Locate the cell with the specified text and output its [x, y] center coordinate. 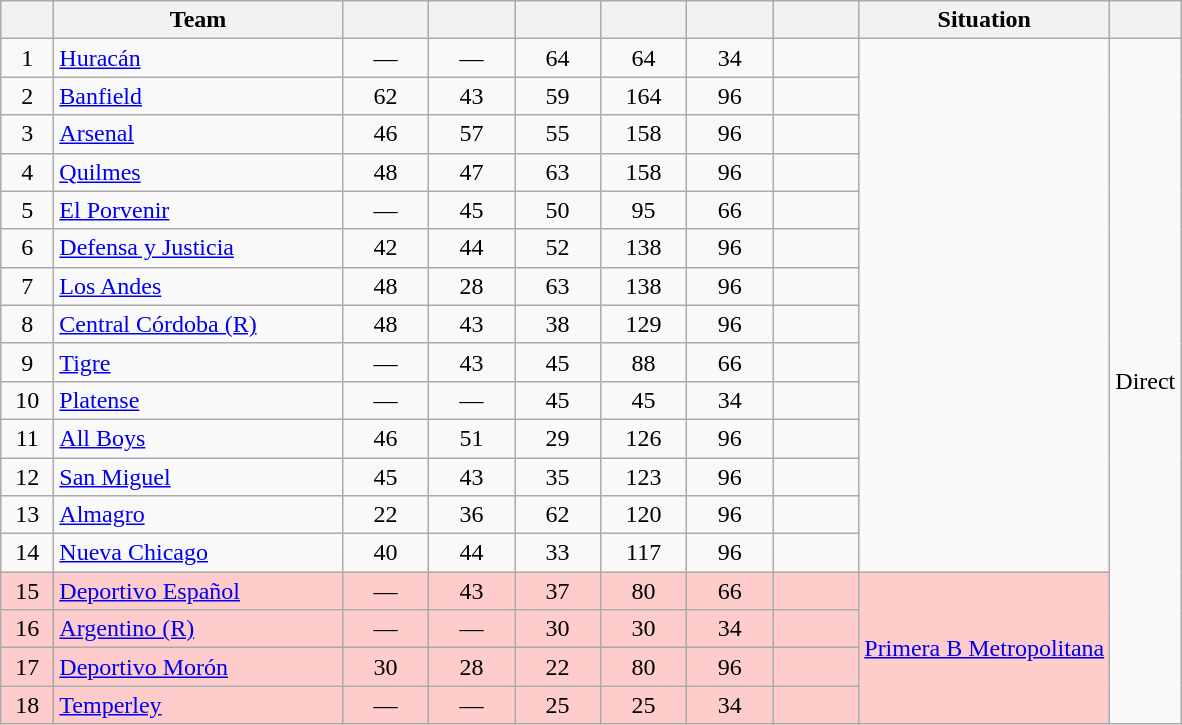
37 [557, 591]
6 [28, 248]
Deportivo Español [198, 591]
8 [28, 324]
2 [28, 96]
120 [644, 515]
Primera B Metropolitana [984, 648]
40 [385, 553]
Huracán [198, 58]
Tigre [198, 362]
San Miguel [198, 477]
1 [28, 58]
Situation [984, 20]
Defensa y Justicia [198, 248]
38 [557, 324]
126 [644, 438]
164 [644, 96]
33 [557, 553]
14 [28, 553]
Team [198, 20]
Banfield [198, 96]
55 [557, 134]
Deportivo Morón [198, 667]
Arsenal [198, 134]
4 [28, 172]
12 [28, 477]
50 [557, 210]
10 [28, 400]
Nueva Chicago [198, 553]
17 [28, 667]
9 [28, 362]
Direct [1146, 382]
All Boys [198, 438]
51 [471, 438]
3 [28, 134]
129 [644, 324]
11 [28, 438]
Argentino (R) [198, 629]
Temperley [198, 705]
42 [385, 248]
36 [471, 515]
88 [644, 362]
Almagro [198, 515]
15 [28, 591]
95 [644, 210]
29 [557, 438]
Los Andes [198, 286]
Quilmes [198, 172]
13 [28, 515]
5 [28, 210]
47 [471, 172]
123 [644, 477]
Platense [198, 400]
57 [471, 134]
El Porvenir [198, 210]
16 [28, 629]
18 [28, 705]
52 [557, 248]
7 [28, 286]
59 [557, 96]
117 [644, 553]
35 [557, 477]
Central Córdoba (R) [198, 324]
